Search for the cell housing the specified text and yield its (x, y) center coordinate. 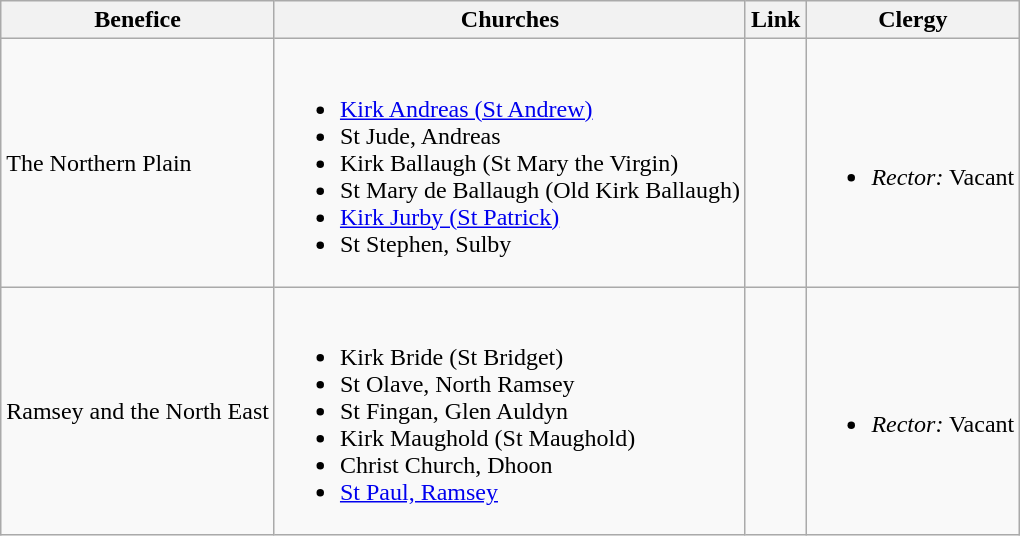
Kirk Bride (St Bridget)St Olave, North RamseySt Fingan, Glen AuldynKirk Maughold (St Maughold)Christ Church, DhoonSt Paul, Ramsey (510, 411)
Ramsey and the North East (138, 411)
The Northern Plain (138, 163)
Churches (510, 20)
Clergy (913, 20)
Link (775, 20)
Benefice (138, 20)
